Detect which cell encompasses the target text, then output its (x, y) center coordinate. 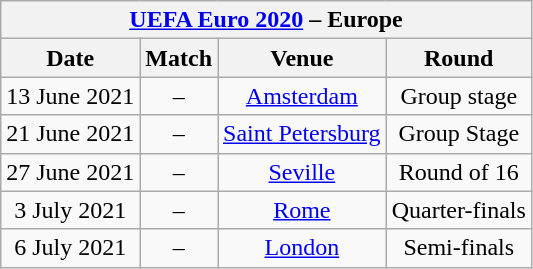
London (302, 248)
Saint Petersburg (302, 134)
Amsterdam (302, 96)
Seville (302, 172)
Venue (302, 58)
13 June 2021 (70, 96)
21 June 2021 (70, 134)
UEFA Euro 2020 – Europe (266, 20)
Rome (302, 210)
Quarter-finals (458, 210)
Match (179, 58)
3 July 2021 (70, 210)
27 June 2021 (70, 172)
Group Stage (458, 134)
Group stage (458, 96)
Date (70, 58)
6 July 2021 (70, 248)
Round (458, 58)
Round of 16 (458, 172)
Semi-finals (458, 248)
